Locate the cell with the specified text and output its [x, y] center coordinate. 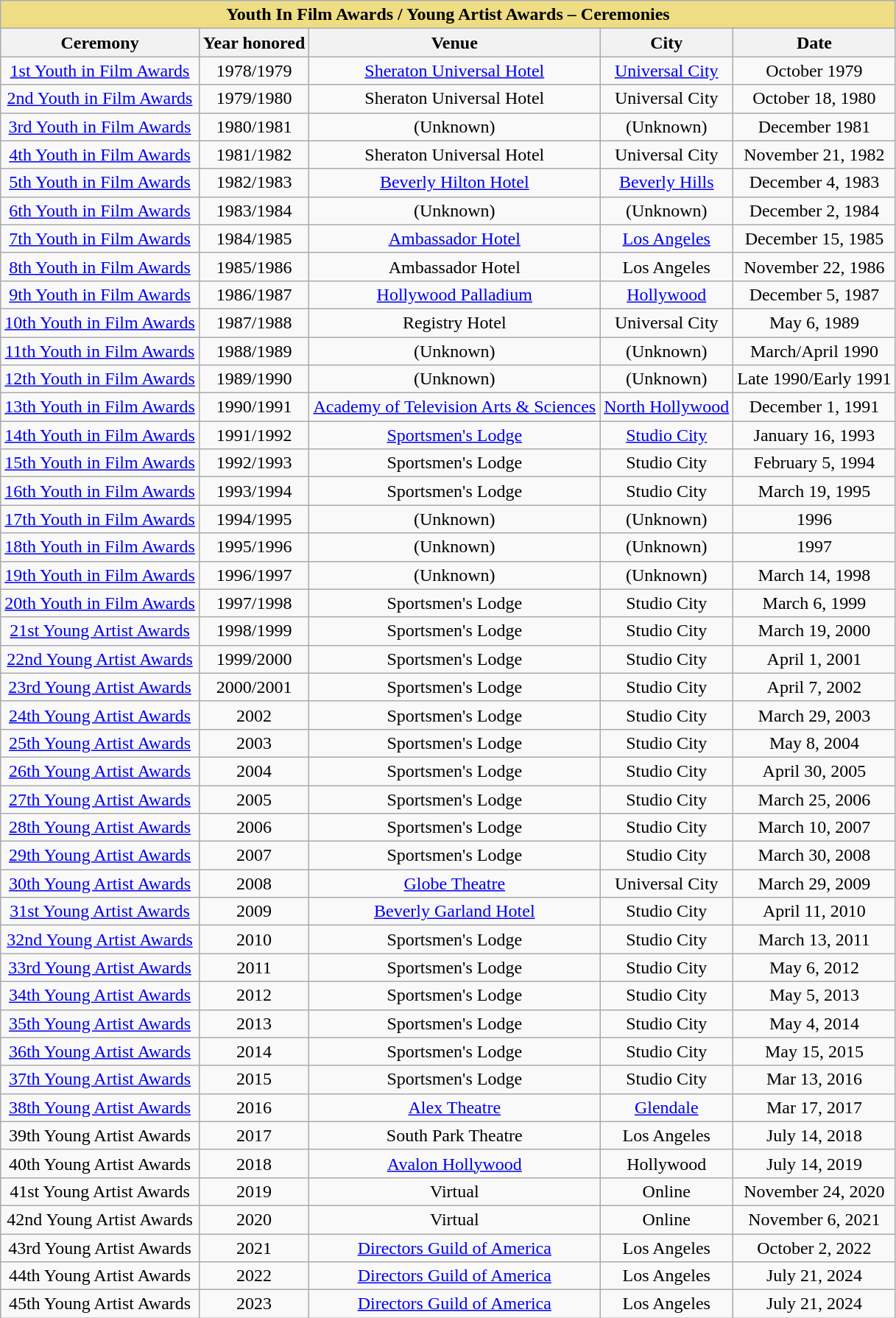
April 11, 2010 [814, 912]
November 21, 1982 [814, 155]
1995/1996 [254, 547]
Late 1990/Early 1991 [814, 379]
2014 [254, 1051]
2005 [254, 799]
14th Youth in Film Awards [100, 435]
1997 [814, 547]
2022 [254, 1276]
2020 [254, 1219]
March 14, 1998 [814, 575]
Beverly Hilton Hotel [455, 183]
December 5, 1987 [814, 295]
March 29, 2003 [814, 715]
2012 [254, 995]
1983/1984 [254, 211]
45th Young Artist Awards [100, 1304]
3rd Youth in Film Awards [100, 127]
May 8, 2004 [814, 743]
2017 [254, 1135]
1988/1989 [254, 351]
6th Youth in Film Awards [100, 211]
1992/1993 [254, 463]
March 13, 2011 [814, 940]
1980/1981 [254, 127]
21st Young Artist Awards [100, 631]
43rd Young Artist Awards [100, 1248]
37th Young Artist Awards [100, 1079]
Ceremony [100, 43]
2007 [254, 856]
May 15, 2015 [814, 1051]
9th Youth in Film Awards [100, 295]
Youth In Film Awards / Young Artist Awards – Ceremonies [448, 15]
November 6, 2021 [814, 1219]
March 19, 1995 [814, 491]
2016 [254, 1107]
1997/1998 [254, 603]
16th Youth in Film Awards [100, 491]
13th Youth in Film Awards [100, 407]
March 25, 2006 [814, 799]
2002 [254, 715]
March 10, 2007 [814, 828]
38th Young Artist Awards [100, 1107]
February 5, 1994 [814, 463]
23rd Young Artist Awards [100, 687]
2003 [254, 743]
41st Young Artist Awards [100, 1191]
1987/1988 [254, 323]
5th Youth in Film Awards [100, 183]
1993/1994 [254, 491]
34th Young Artist Awards [100, 995]
1978/1979 [254, 71]
36th Young Artist Awards [100, 1051]
March 6, 1999 [814, 603]
March/April 1990 [814, 351]
2023 [254, 1304]
November 24, 2020 [814, 1191]
Date [814, 43]
1985/1986 [254, 267]
30th Young Artist Awards [100, 884]
2018 [254, 1163]
South Park Theatre [455, 1135]
May 6, 1989 [814, 323]
2nd Youth in Film Awards [100, 99]
1990/1991 [254, 407]
May 5, 2013 [814, 995]
Mar 13, 2016 [814, 1079]
39th Young Artist Awards [100, 1135]
Academy of Television Arts & Sciences [455, 407]
2019 [254, 1191]
40th Young Artist Awards [100, 1163]
1981/1982 [254, 155]
1982/1983 [254, 183]
18th Youth in Film Awards [100, 547]
2008 [254, 884]
1986/1987 [254, 295]
26th Young Artist Awards [100, 771]
42nd Young Artist Awards [100, 1219]
2006 [254, 828]
Alex Theatre [455, 1107]
19th Youth in Film Awards [100, 575]
2009 [254, 912]
31st Young Artist Awards [100, 912]
1996/1997 [254, 575]
Beverly Garland Hotel [455, 912]
20th Youth in Film Awards [100, 603]
December 4, 1983 [814, 183]
April 1, 2001 [814, 659]
2015 [254, 1079]
January 16, 1993 [814, 435]
7th Youth in Film Awards [100, 239]
1979/1980 [254, 99]
24th Young Artist Awards [100, 715]
Hollywood Palladium [455, 295]
1989/1990 [254, 379]
Globe Theatre [455, 884]
April 7, 2002 [814, 687]
2010 [254, 940]
May 6, 2012 [814, 968]
March 29, 2009 [814, 884]
1994/1995 [254, 519]
March 30, 2008 [814, 856]
44th Young Artist Awards [100, 1276]
28th Young Artist Awards [100, 828]
October 2, 2022 [814, 1248]
1st Youth in Film Awards [100, 71]
2021 [254, 1248]
November 22, 1986 [814, 267]
11th Youth in Film Awards [100, 351]
July 14, 2018 [814, 1135]
29th Young Artist Awards [100, 856]
December 2, 1984 [814, 211]
October 18, 1980 [814, 99]
27th Young Artist Awards [100, 799]
1996 [814, 519]
22nd Young Artist Awards [100, 659]
4th Youth in Film Awards [100, 155]
1991/1992 [254, 435]
Mar 17, 2017 [814, 1107]
May 4, 2014 [814, 1023]
2004 [254, 771]
Glendale [667, 1107]
July 14, 2019 [814, 1163]
March 19, 2000 [814, 631]
17th Youth in Film Awards [100, 519]
10th Youth in Film Awards [100, 323]
1998/1999 [254, 631]
25th Young Artist Awards [100, 743]
32nd Young Artist Awards [100, 940]
15th Youth in Film Awards [100, 463]
1984/1985 [254, 239]
Beverly Hills [667, 183]
December 15, 1985 [814, 239]
October 1979 [814, 71]
2013 [254, 1023]
December 1, 1991 [814, 407]
December 1981 [814, 127]
33rd Young Artist Awards [100, 968]
Avalon Hollywood [455, 1163]
Year honored [254, 43]
Venue [455, 43]
12th Youth in Film Awards [100, 379]
Registry Hotel [455, 323]
North Hollywood [667, 407]
April 30, 2005 [814, 771]
8th Youth in Film Awards [100, 267]
2011 [254, 968]
1999/2000 [254, 659]
City [667, 43]
35th Young Artist Awards [100, 1023]
2000/2001 [254, 687]
